Extract the (x, y) coordinate from the center of the cell holding the provided text.  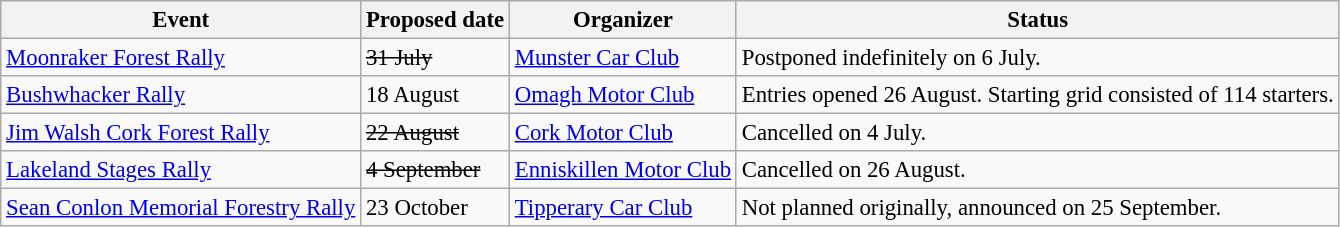
Enniskillen Motor Club (622, 170)
Sean Conlon Memorial Forestry Rally (181, 208)
18 August (436, 95)
23 October (436, 208)
22 August (436, 133)
Bushwhacker Rally (181, 95)
Moonraker Forest Rally (181, 58)
31 July (436, 58)
Jim Walsh Cork Forest Rally (181, 133)
Tipperary Car Club (622, 208)
Not planned originally, announced on 25 September. (1038, 208)
Cancelled on 4 July. (1038, 133)
Omagh Motor Club (622, 95)
Entries opened 26 August. Starting grid consisted of 114 starters. (1038, 95)
Munster Car Club (622, 58)
Event (181, 20)
Proposed date (436, 20)
Organizer (622, 20)
Lakeland Stages Rally (181, 170)
Cancelled on 26 August. (1038, 170)
Cork Motor Club (622, 133)
4 September (436, 170)
Status (1038, 20)
Postponed indefinitely on 6 July. (1038, 58)
